Extract the (x, y) coordinate from the center of the cell holding the provided text.  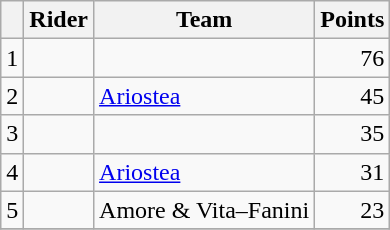
4 (12, 172)
3 (12, 134)
31 (352, 172)
Points (352, 20)
2 (12, 96)
Amore & Vita–Fanini (204, 210)
Team (204, 20)
Rider (59, 20)
76 (352, 58)
5 (12, 210)
45 (352, 96)
23 (352, 210)
1 (12, 58)
35 (352, 134)
